Provide the (x, y) coordinate of the cell's center where the given text is located.  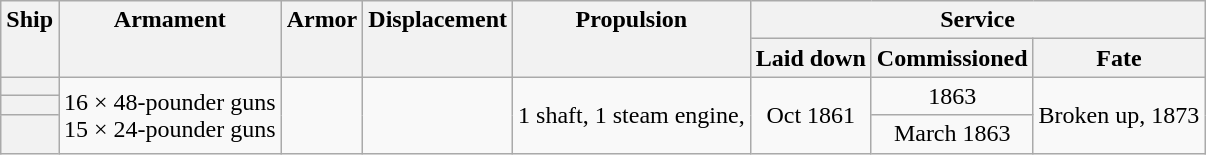
Armor (322, 39)
Laid down (810, 58)
Oct 1861 (810, 115)
Propulsion (632, 39)
March 1863 (952, 134)
Ship (30, 39)
Broken up, 1873 (1119, 115)
Fate (1119, 58)
Armament (170, 39)
Service (978, 20)
1 shaft, 1 steam engine, (632, 115)
Commissioned (952, 58)
16 × 48-pounder guns15 × 24-pounder guns (170, 115)
Displacement (438, 39)
1863 (952, 96)
